Provide the [X, Y] coordinate of the cell's center where the given text is located.  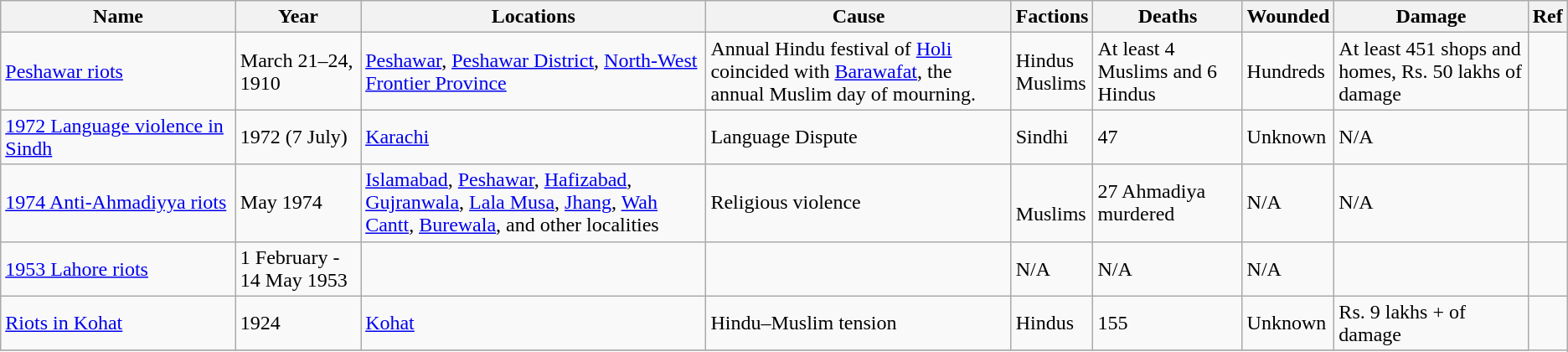
Kohat [534, 324]
Factions [1052, 17]
47 [1168, 137]
1 February - 14 May 1953 [298, 268]
Sindhi [1052, 137]
Peshawar, Peshawar District, North-West Frontier Province [534, 71]
1924 [298, 324]
Year [298, 17]
Name [119, 17]
March 21–24, 1910 [298, 71]
Peshawar riots [119, 71]
Deaths [1168, 17]
27 Ahmadiya murdered [1168, 203]
At least 4 Muslims and 6 Hindus [1168, 71]
Hundreds [1288, 71]
Islamabad, Peshawar, Hafizabad, Gujranwala, Lala Musa, Jhang, Wah Cantt, Burewala, and other localities [534, 203]
Locations [534, 17]
Religious violence [859, 203]
155 [1168, 324]
Language Dispute [859, 137]
Wounded [1288, 17]
Riots in Kohat [119, 324]
At least 451 shops and homes, Rs. 50 lakhs of damage [1431, 71]
Damage [1431, 17]
May 1974 [298, 203]
Karachi [534, 137]
1972 (7 July) [298, 137]
1953 Lahore riots [119, 268]
Rs. 9 lakhs + of damage [1431, 324]
Hindu–Muslim tension [859, 324]
Cause [859, 17]
Annual Hindu festival of Holi coincided with Barawafat, the annual Muslim day of mourning. [859, 71]
Hindus [1052, 324]
Hindus Muslims [1052, 71]
1972 Language violence in Sindh [119, 137]
Ref [1548, 17]
Muslims [1052, 203]
1974 Anti-Ahmadiyya riots [119, 203]
